Provide the (X, Y) coordinate of the cell's center where the given text is located.  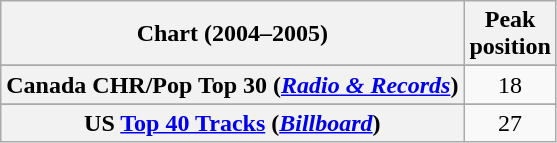
Peakposition (510, 34)
US Top 40 Tracks (Billboard) (232, 123)
27 (510, 123)
Chart (2004–2005) (232, 34)
18 (510, 85)
Canada CHR/Pop Top 30 (Radio & Records) (232, 85)
